Identify which cell holds the provided text, then report its [x, y] central coordinate. 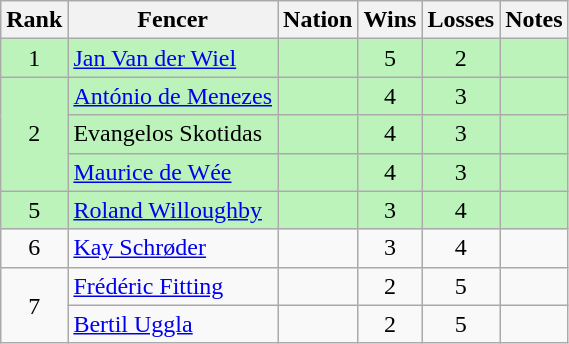
Wins [390, 20]
Kay Schrøder [173, 248]
Notes [534, 20]
Roland Willoughby [173, 210]
1 [34, 58]
Losses [461, 20]
Rank [34, 20]
7 [34, 305]
Evangelos Skotidas [173, 134]
Jan Van der Wiel [173, 58]
António de Menezes [173, 96]
Nation [318, 20]
6 [34, 248]
Bertil Uggla [173, 324]
Maurice de Wée [173, 172]
Frédéric Fitting [173, 286]
Fencer [173, 20]
